Detect which cell encompasses the target text, then output its [X, Y] center coordinate. 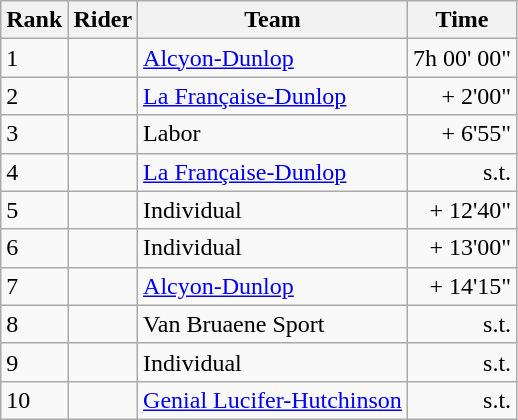
Labor [273, 134]
+ 14'15" [462, 286]
+ 12'40" [462, 210]
+ 2'00" [462, 96]
Time [462, 20]
6 [34, 248]
7 [34, 286]
Rank [34, 20]
Genial Lucifer-Hutchinson [273, 400]
10 [34, 400]
2 [34, 96]
7h 00' 00" [462, 58]
Team [273, 20]
1 [34, 58]
9 [34, 362]
Van Bruaene Sport [273, 324]
+ 13'00" [462, 248]
8 [34, 324]
3 [34, 134]
Rider [103, 20]
+ 6'55" [462, 134]
4 [34, 172]
5 [34, 210]
